Determine the (x, y) coordinate at the center of the cell enclosing the given text.  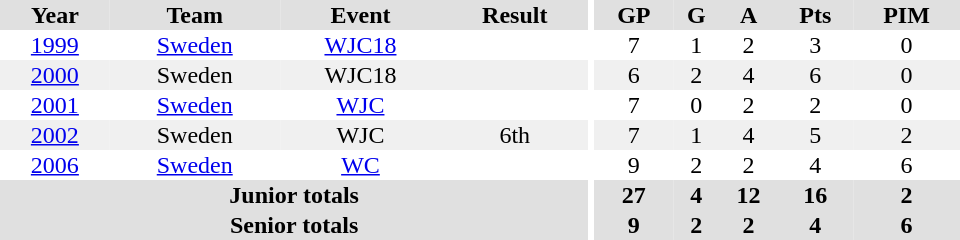
Junior totals (294, 195)
Pts (816, 15)
A (749, 15)
G (696, 15)
Year (55, 15)
2006 (55, 165)
2000 (55, 75)
Team (195, 15)
27 (634, 195)
6th (514, 135)
Senior totals (294, 225)
PIM (906, 15)
Result (514, 15)
WC (360, 165)
5 (816, 135)
Event (360, 15)
1999 (55, 45)
2002 (55, 135)
3 (816, 45)
2001 (55, 105)
16 (816, 195)
12 (749, 195)
GP (634, 15)
